Output the (X, Y) coordinate of the center of the cell containing the given text.  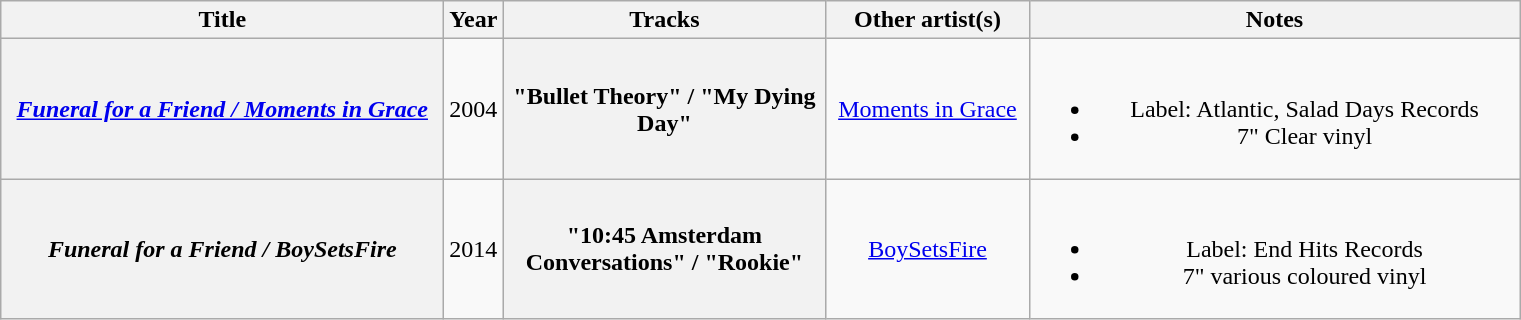
2004 (474, 109)
Other artist(s) (928, 20)
Tracks (664, 20)
Funeral for a Friend / BoySetsFire (222, 249)
Label: End Hits Records7" various coloured vinyl (1274, 249)
Moments in Grace (928, 109)
BoySetsFire (928, 249)
Notes (1274, 20)
Label: Atlantic, Salad Days Records7" Clear vinyl (1274, 109)
2014 (474, 249)
Year (474, 20)
Funeral for a Friend / Moments in Grace (222, 109)
Title (222, 20)
"Bullet Theory" / "My Dying Day" (664, 109)
"10:45 Amsterdam Conversations" / "Rookie" (664, 249)
